From the cell containing the given text, extract its center point as [X, Y] coordinate. 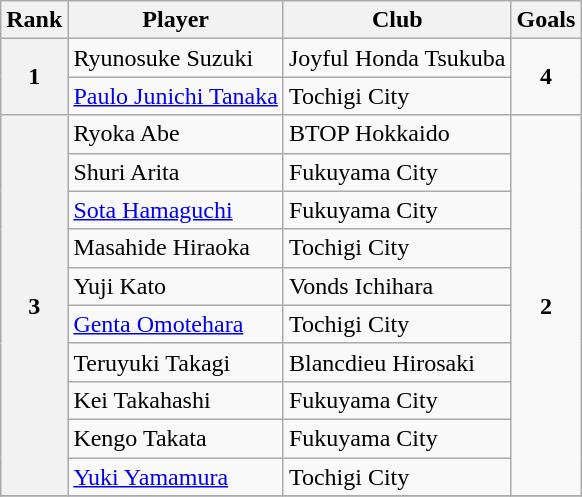
2 [546, 306]
3 [34, 306]
Goals [546, 20]
Masahide Hiraoka [176, 248]
Joyful Honda Tsukuba [397, 58]
4 [546, 77]
Yuji Kato [176, 286]
Sota Hamaguchi [176, 210]
Blancdieu Hirosaki [397, 362]
Ryunosuke Suzuki [176, 58]
Club [397, 20]
Rank [34, 20]
Kei Takahashi [176, 400]
Kengo Takata [176, 438]
Genta Omotehara [176, 324]
BTOP Hokkaido [397, 134]
Teruyuki Takagi [176, 362]
Ryoka Abe [176, 134]
Vonds Ichihara [397, 286]
Paulo Junichi Tanaka [176, 96]
Yuki Yamamura [176, 477]
Player [176, 20]
Shuri Arita [176, 172]
1 [34, 77]
